Identify which cell holds the provided text, then report its (X, Y) central coordinate. 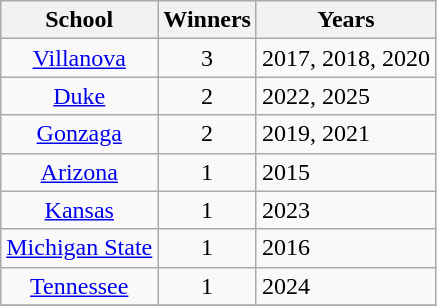
2024 (346, 286)
Gonzaga (80, 134)
2016 (346, 248)
Villanova (80, 58)
2017, 2018, 2020 (346, 58)
2015 (346, 172)
Michigan State (80, 248)
Arizona (80, 172)
3 (208, 58)
2022, 2025 (346, 96)
Winners (208, 20)
2023 (346, 210)
School (80, 20)
Years (346, 20)
Tennessee (80, 286)
Duke (80, 96)
Kansas (80, 210)
2019, 2021 (346, 134)
